For the text-containing cell, return its midpoint in (X, Y) coordinate format. 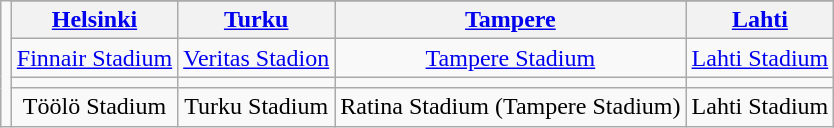
Finnair Stadium (94, 58)
Turku (256, 20)
Töölö Stadium (94, 107)
Turku Stadium (256, 107)
Lahti (760, 20)
Helsinki (94, 20)
Tampere (510, 20)
Tampere Stadium (510, 58)
Ratina Stadium (Tampere Stadium) (510, 107)
Veritas Stadion (256, 58)
